Extract the [x, y] coordinate from the center of the cell holding the provided text.  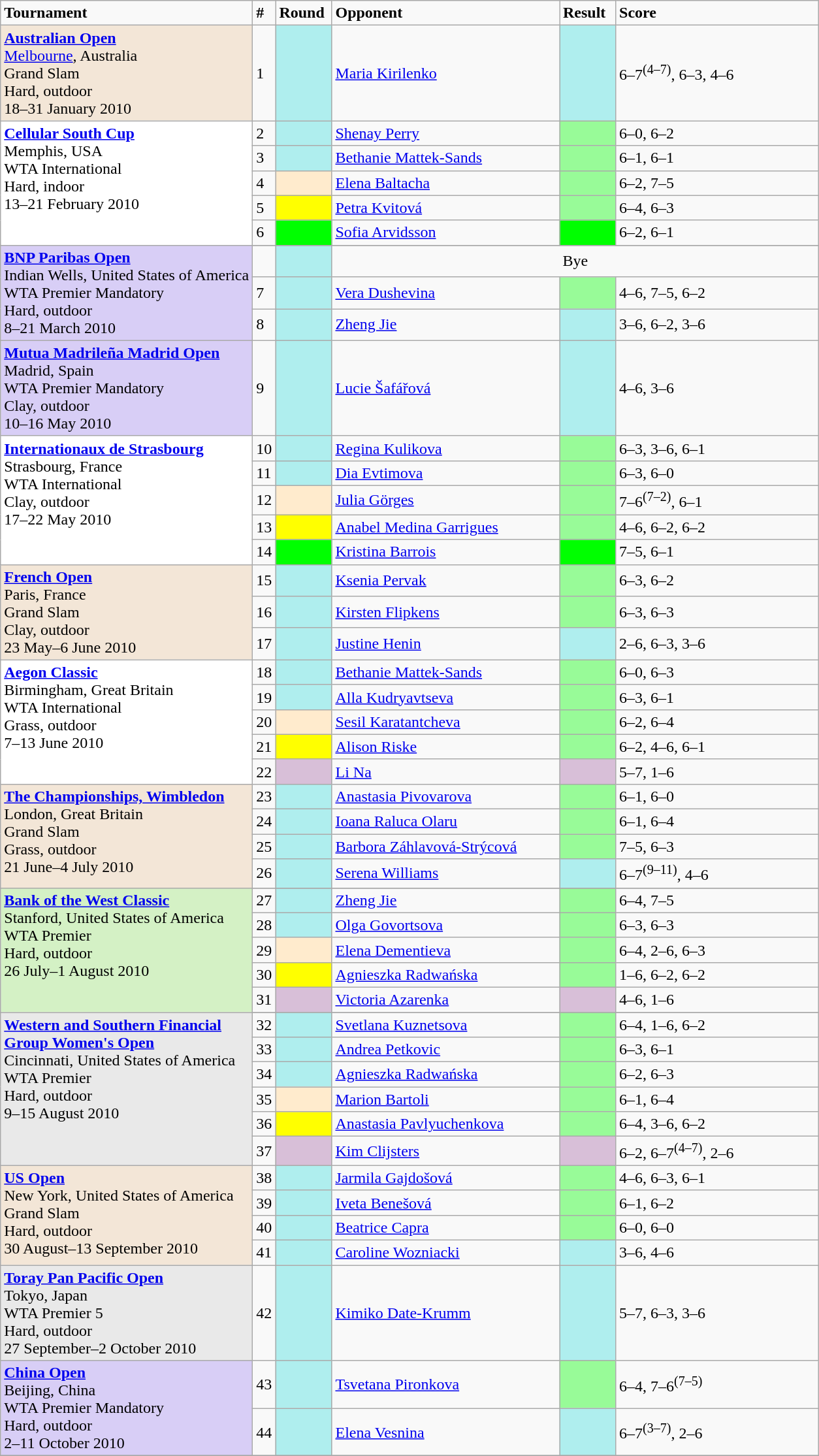
37 [264, 1151]
6–4, 2–6, 6–3 [717, 950]
6 [264, 233]
Elena Baltacha [445, 183]
6–2, 6–4 [717, 722]
23 [264, 796]
Vera Dushevina [445, 293]
Opponent [445, 13]
6–3, 6–0 [717, 473]
10 [264, 448]
Justine Henin [445, 644]
Lucie Šafářová [445, 388]
Regina Kulikova [445, 448]
China OpenBeijing, ChinaWTA Premier MandatoryHard, outdoor2–11 October 2010 [127, 1408]
6–2, 7–5 [717, 183]
6–2, 6–1 [717, 233]
13 [264, 527]
5–7, 6–3, 3–6 [717, 1313]
Alison Riske [445, 747]
6–3, 6–2 [717, 580]
Sofia Arvidsson [445, 233]
Li Na [445, 771]
43 [264, 1385]
33 [264, 1050]
8 [264, 325]
Toray Pan Pacific OpenTokyo, JapanWTA Premier 5Hard, outdoor27 September–2 October 2010 [127, 1313]
Olga Govortsova [445, 925]
French OpenParis, FranceGrand SlamClay, outdoor23 May–6 June 2010 [127, 612]
9 [264, 388]
Bye [575, 261]
Alla Kudryavtseva [445, 697]
22 [264, 771]
Kim Clijsters [445, 1151]
7–5, 6–3 [717, 847]
Kimiko Date-Krumm [445, 1313]
17 [264, 644]
3–6, 6–2, 3–6 [717, 325]
28 [264, 925]
6–0, 6–3 [717, 672]
Ioana Raluca Olaru [445, 822]
5 [264, 208]
30 [264, 975]
Julia Görges [445, 500]
7 [264, 293]
4–6, 3–6 [717, 388]
Shenay Perry [445, 133]
Anastasia Pivovarova [445, 796]
Andrea Petkovic [445, 1050]
2 [264, 133]
6–4, 7–6(7–5) [717, 1385]
The Championships, WimbledonLondon, Great BritainGrand SlamGrass, outdoor21 June–4 July 2010 [127, 836]
Maria Kirilenko [445, 73]
Iveta Benešová [445, 1203]
Elena Dementieva [445, 950]
4–6, 6–2, 6–2 [717, 527]
4 [264, 183]
6–4, 7–5 [717, 900]
21 [264, 747]
Tsvetana Pironkova [445, 1385]
4–6, 1–6 [717, 999]
Elena Vesnina [445, 1432]
Mutua Madrileña Madrid OpenMadrid, SpainWTA Premier MandatoryClay, outdoor10–16 May 2010 [127, 388]
Result [587, 13]
6–0, 6–0 [717, 1228]
6–0, 6–2 [717, 133]
7–5, 6–1 [717, 552]
Anastasia Pavlyuchenkova [445, 1124]
6–4, 3–6, 6–2 [717, 1124]
6–1, 6–2 [717, 1203]
35 [264, 1099]
2–6, 6–3, 3–6 [717, 644]
Marion Bartoli [445, 1099]
7–6(7–2), 6–1 [717, 500]
Sesil Karatantcheva [445, 722]
27 [264, 900]
Svetlana Kuznetsova [445, 1025]
39 [264, 1203]
Kirsten Flipkens [445, 613]
Internationaux de Strasbourg Strasbourg, France WTA International Clay, outdoor 17–22 May 2010 [127, 500]
Petra Kvitová [445, 208]
6–4, 1–6, 6–2 [717, 1025]
Australian OpenMelbourne, AustraliaGrand SlamHard, outdoor18–31 January 2010 [127, 73]
3–6, 4–6 [717, 1253]
11 [264, 473]
5–7, 1–6 [717, 771]
6–4, 6–3 [717, 208]
6–3, 3–6, 6–1 [717, 448]
25 [264, 847]
Caroline Wozniacki [445, 1253]
6–2, 4–6, 6–1 [717, 747]
31 [264, 999]
Score [717, 13]
Cellular South Cup Memphis, USA WTA International Hard, indoor 13–21 February 2010 [127, 183]
42 [264, 1313]
Anabel Medina Garrigues [445, 527]
40 [264, 1228]
6–2, 6–3 [717, 1075]
US OpenNew York, United States of AmericaGrand SlamHard, outdoor30 August–13 September 2010 [127, 1215]
18 [264, 672]
16 [264, 613]
14 [264, 552]
Jarmila Gajdošová [445, 1178]
6–2, 6–7(4–7), 2–6 [717, 1151]
Round [304, 13]
BNP Paribas OpenIndian Wells, United States of AmericaWTA Premier MandatoryHard, outdoor8–21 March 2010 [127, 293]
26 [264, 874]
6–7(3–7), 2–6 [717, 1432]
1 [264, 73]
Aegon ClassicBirmingham, Great Britain WTA International Grass, outdoor7–13 June 2010 [127, 722]
Victoria Azarenka [445, 999]
Ksenia Pervak [445, 580]
44 [264, 1432]
4–6, 7–5, 6–2 [717, 293]
32 [264, 1025]
# [264, 13]
12 [264, 500]
Beatrice Capra [445, 1228]
4–6, 6–3, 6–1 [717, 1178]
Western and Southern Financial Group Women's OpenCincinnati, United States of AmericaWTA PremierHard, outdoor9–15 August 2010 [127, 1090]
36 [264, 1124]
24 [264, 822]
38 [264, 1178]
Bank of the West ClassicStanford, United States of AmericaWTA PremierHard, outdoor26 July–1 August 2010 [127, 950]
34 [264, 1075]
6–7(9–11), 4–6 [717, 874]
29 [264, 950]
20 [264, 722]
3 [264, 158]
15 [264, 580]
6–7(4–7), 6–3, 4–6 [717, 73]
Tournament [127, 13]
Barbora Záhlavová-Strýcová [445, 847]
Kristina Barrois [445, 552]
19 [264, 697]
41 [264, 1253]
1–6, 6–2, 6–2 [717, 975]
6–1, 6–0 [717, 796]
6–1, 6–1 [717, 158]
Serena Williams [445, 874]
Dia Evtimova [445, 473]
